Detect which cell encompasses the target text, then output its (x, y) center coordinate. 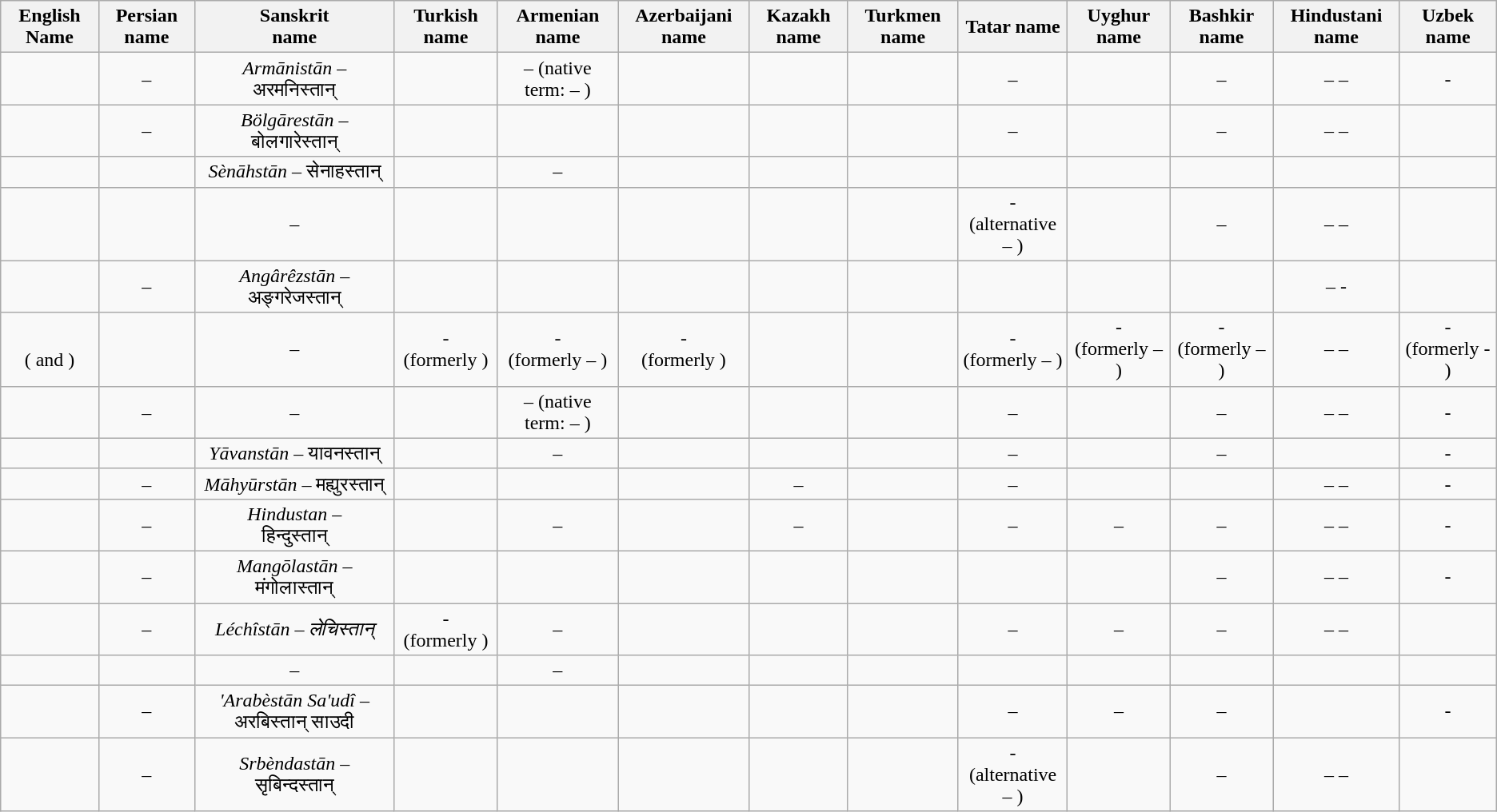
Sènāhstān – सेनाहस्तान् (294, 172)
( and ) (50, 349)
Tatar name (1012, 27)
-(formerly - ) (1447, 349)
English Name (50, 27)
Srbèndastān – सृबिन्दस्तान् (294, 774)
Armenian name (558, 27)
-(formerly –) (1119, 349)
Kazakh name (798, 27)
Yāvanstān – यावनस्तान् (294, 453)
Bölgārestān – बोलगारेस्तान् (294, 131)
Uzbek name (1447, 27)
Hindustan –हिन्दुस्तान् (294, 524)
Persian name (146, 27)
Turkmen name (903, 27)
– - (1336, 286)
Hindustani name (1336, 27)
Bashkir name (1222, 27)
Māhyūrstān – मह्युरस्तान् (294, 484)
Uyghur name (1119, 27)
Turkish name (446, 27)
Azerbaijani name (684, 27)
Sanskritname (294, 27)
Angârêzstān – अङ्गरेजस्तान् (294, 286)
Armānistān – अरमनिस्तान् (294, 78)
Mangōlastān – मंगोलास्तान् (294, 577)
Léchîstān – लेचिस्तान् (294, 628)
'Arabèstān Sa'udî – अरबिस्तान् साउदी (294, 711)
